Find where the given text appears and provide that cell's center as (x, y) coordinate. 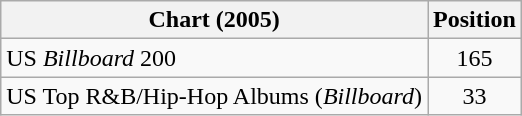
33 (475, 96)
Position (475, 20)
Chart (2005) (214, 20)
165 (475, 58)
US Billboard 200 (214, 58)
US Top R&B/Hip-Hop Albums (Billboard) (214, 96)
